Determine the (x, y) coordinate at the center of the cell enclosing the given text.  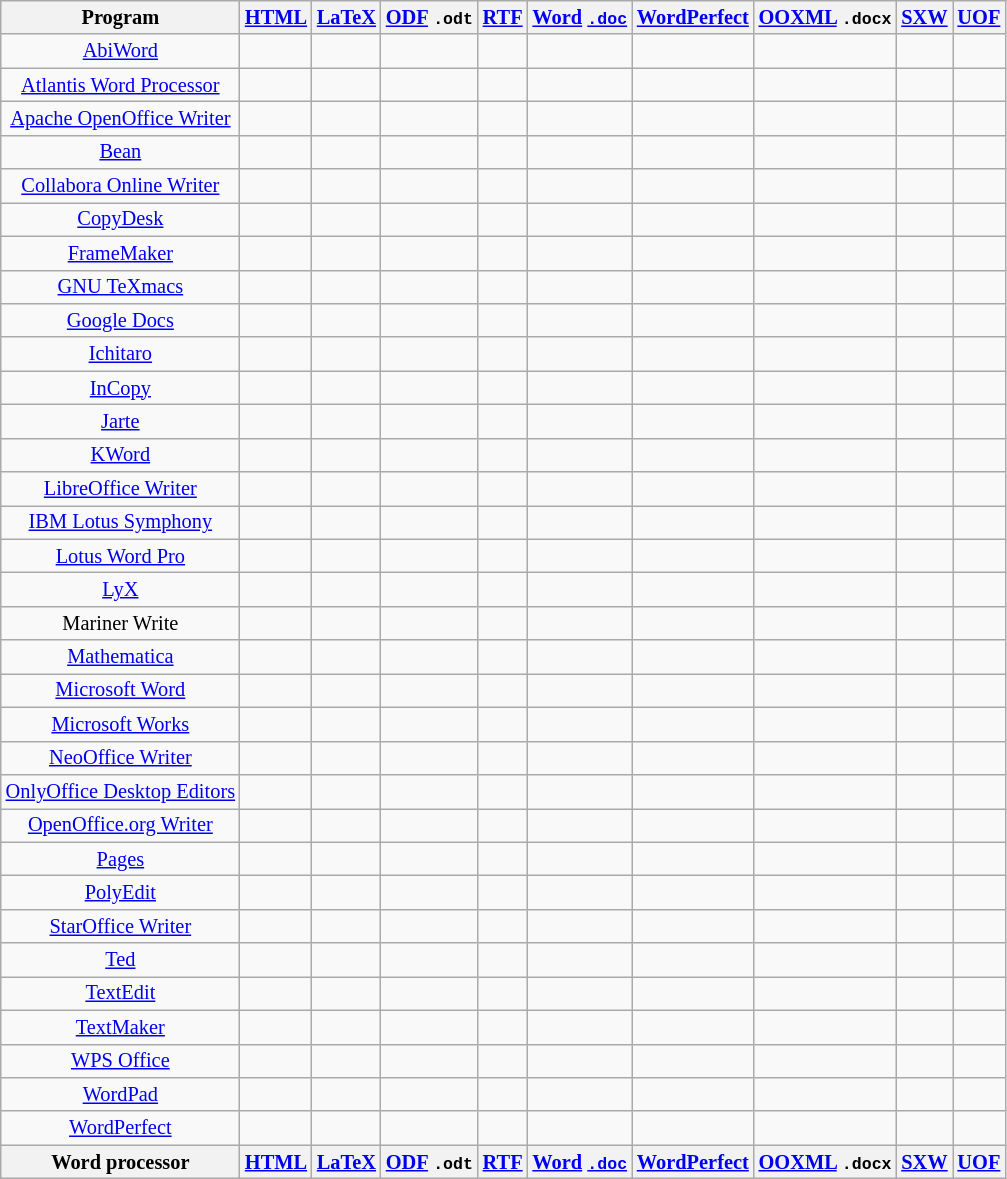
Program (120, 17)
Word processor (120, 1162)
Mariner Write (120, 623)
WordPad (120, 1094)
FrameMaker (120, 253)
CopyDesk (120, 219)
WPS Office (120, 1061)
Collabora Online Writer (120, 186)
IBM Lotus Symphony (120, 522)
Microsoft Word (120, 690)
InCopy (120, 388)
Apache OpenOffice Writer (120, 118)
Google Docs (120, 320)
TextEdit (120, 993)
Ted (120, 960)
OnlyOffice Desktop Editors (120, 791)
TextMaker (120, 1027)
Jarte (120, 421)
Atlantis Word Processor (120, 85)
Microsoft Works (120, 724)
LyX (120, 589)
NeoOffice Writer (120, 758)
Mathematica (120, 657)
KWord (120, 455)
StarOffice Writer (120, 926)
OpenOffice.org Writer (120, 825)
Pages (120, 859)
Bean (120, 152)
PolyEdit (120, 892)
Ichitaro (120, 354)
Lotus Word Pro (120, 556)
GNU TeXmacs (120, 287)
LibreOffice Writer (120, 489)
AbiWord (120, 51)
